Return the [X, Y] coordinate for the center point of the cell that contains the specified text.  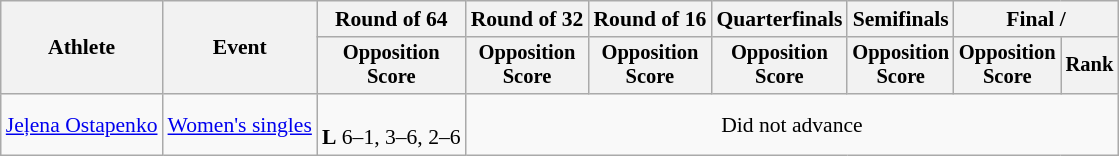
Rank [1090, 66]
Did not advance [792, 124]
Athlete [82, 48]
L 6–1, 3–6, 2–6 [392, 124]
Round of 64 [392, 19]
Event [240, 48]
Semifinals [900, 19]
Quarterfinals [779, 19]
Jeļena Ostapenko [82, 124]
Final / [1036, 19]
Round of 16 [650, 19]
Round of 32 [528, 19]
Women's singles [240, 124]
